Find where the given text appears and provide that cell's center as [x, y] coordinate. 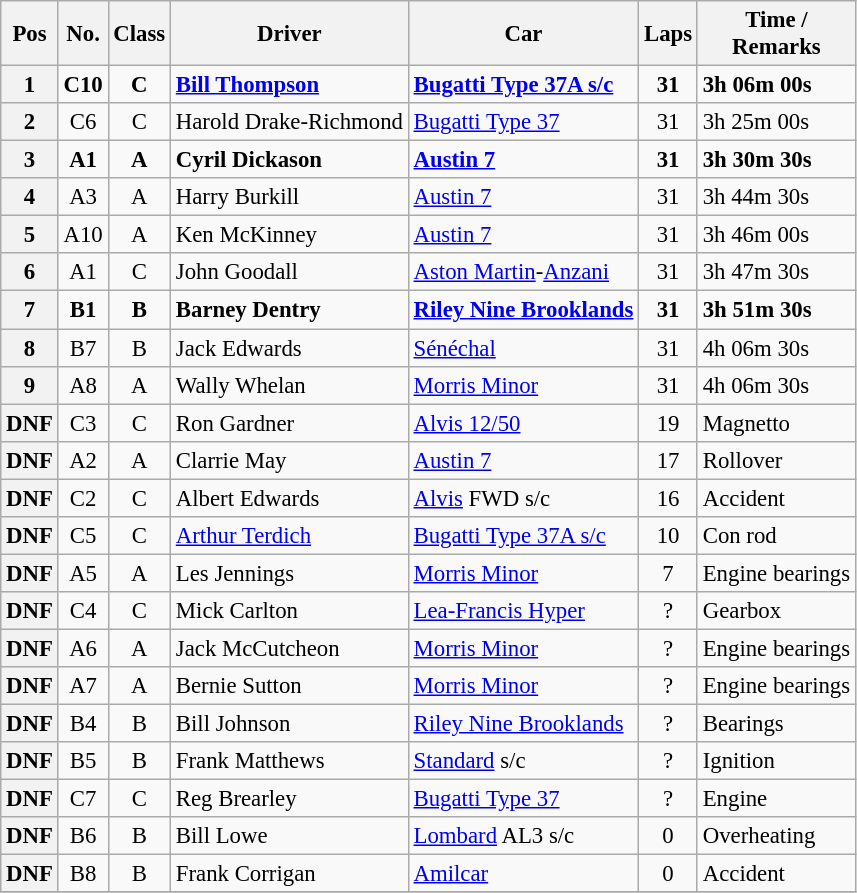
C2 [83, 498]
C3 [83, 423]
Con rod [776, 536]
19 [668, 423]
Les Jennings [290, 573]
Reg Brearley [290, 799]
10 [668, 536]
Time / Remarks [776, 34]
Driver [290, 34]
3h 44m 30s [776, 197]
B5 [83, 761]
A10 [83, 235]
6 [30, 273]
Albert Edwards [290, 498]
Standard s/c [523, 761]
Ron Gardner [290, 423]
9 [30, 385]
Bill Lowe [290, 836]
Bernie Sutton [290, 686]
Ken McKinney [290, 235]
A6 [83, 648]
B7 [83, 348]
Wally Whelan [290, 385]
Alvis FWD s/c [523, 498]
3h 06m 00s [776, 85]
Laps [668, 34]
Bill Johnson [290, 724]
Class [140, 34]
B4 [83, 724]
Frank Corrigan [290, 874]
Overheating [776, 836]
No. [83, 34]
John Goodall [290, 273]
C6 [83, 122]
C10 [83, 85]
16 [668, 498]
Frank Matthews [290, 761]
A7 [83, 686]
Mick Carlton [290, 611]
Ignition [776, 761]
17 [668, 460]
A8 [83, 385]
A5 [83, 573]
C5 [83, 536]
Amilcar [523, 874]
Magnetto [776, 423]
B8 [83, 874]
Jack McCutcheon [290, 648]
Bill Thompson [290, 85]
2 [30, 122]
Lea-Francis Hyper [523, 611]
Pos [30, 34]
Harold Drake-Richmond [290, 122]
A3 [83, 197]
Cyril Dickason [290, 160]
Bearings [776, 724]
C4 [83, 611]
1 [30, 85]
8 [30, 348]
Sénéchal [523, 348]
3h 46m 00s [776, 235]
5 [30, 235]
C7 [83, 799]
Rollover [776, 460]
3 [30, 160]
Lombard AL3 s/c [523, 836]
Gearbox [776, 611]
4 [30, 197]
Jack Edwards [290, 348]
B6 [83, 836]
B1 [83, 310]
Engine [776, 799]
Car [523, 34]
Clarrie May [290, 460]
Barney Dentry [290, 310]
3h 25m 00s [776, 122]
3h 51m 30s [776, 310]
Aston Martin-Anzani [523, 273]
3h 47m 30s [776, 273]
Alvis 12/50 [523, 423]
3h 30m 30s [776, 160]
Arthur Terdich [290, 536]
A2 [83, 460]
Harry Burkill [290, 197]
